Provide the (x, y) coordinate of the cell's center where the given text is located.  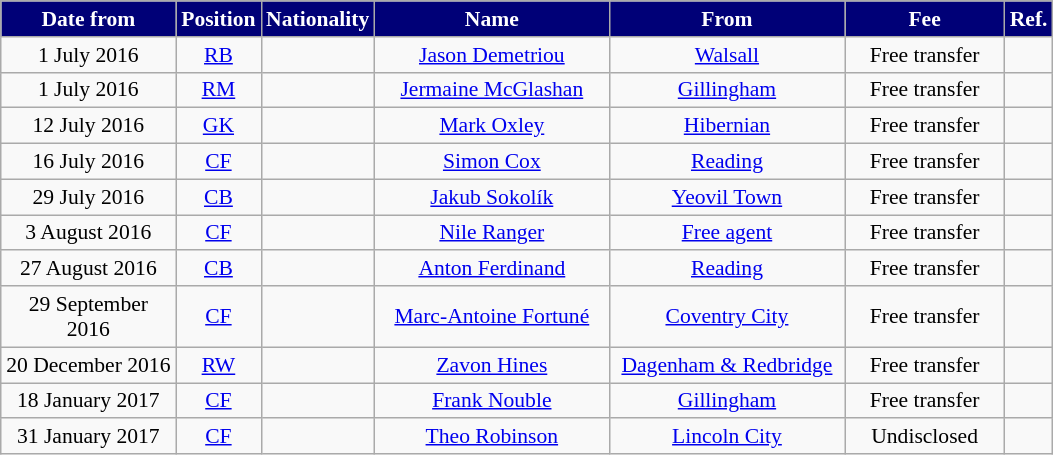
Theo Robinson (492, 437)
Jason Demetriou (492, 55)
Nile Ranger (492, 233)
Fee (925, 19)
Ref. (1029, 19)
27 August 2016 (88, 269)
12 July 2016 (88, 126)
Undisclosed (925, 437)
Jermaine McGlashan (492, 90)
Simon Cox (492, 162)
Walsall (726, 55)
3 August 2016 (88, 233)
From (726, 19)
Frank Nouble (492, 401)
31 January 2017 (88, 437)
Lincoln City (726, 437)
Hibernian (726, 126)
Date from (88, 19)
29 September 2016 (88, 316)
RM (218, 90)
Dagenham & Redbridge (726, 365)
Anton Ferdinand (492, 269)
GK (218, 126)
Coventry City (726, 316)
RB (218, 55)
18 January 2017 (88, 401)
20 December 2016 (88, 365)
Position (218, 19)
Yeovil Town (726, 197)
16 July 2016 (88, 162)
Nationality (318, 19)
Jakub Sokolík (492, 197)
Name (492, 19)
Mark Oxley (492, 126)
RW (218, 365)
Free agent (726, 233)
Zavon Hines (492, 365)
Marc-Antoine Fortuné (492, 316)
29 July 2016 (88, 197)
